Provide the (X, Y) coordinate of the cell's center where the given text is located.  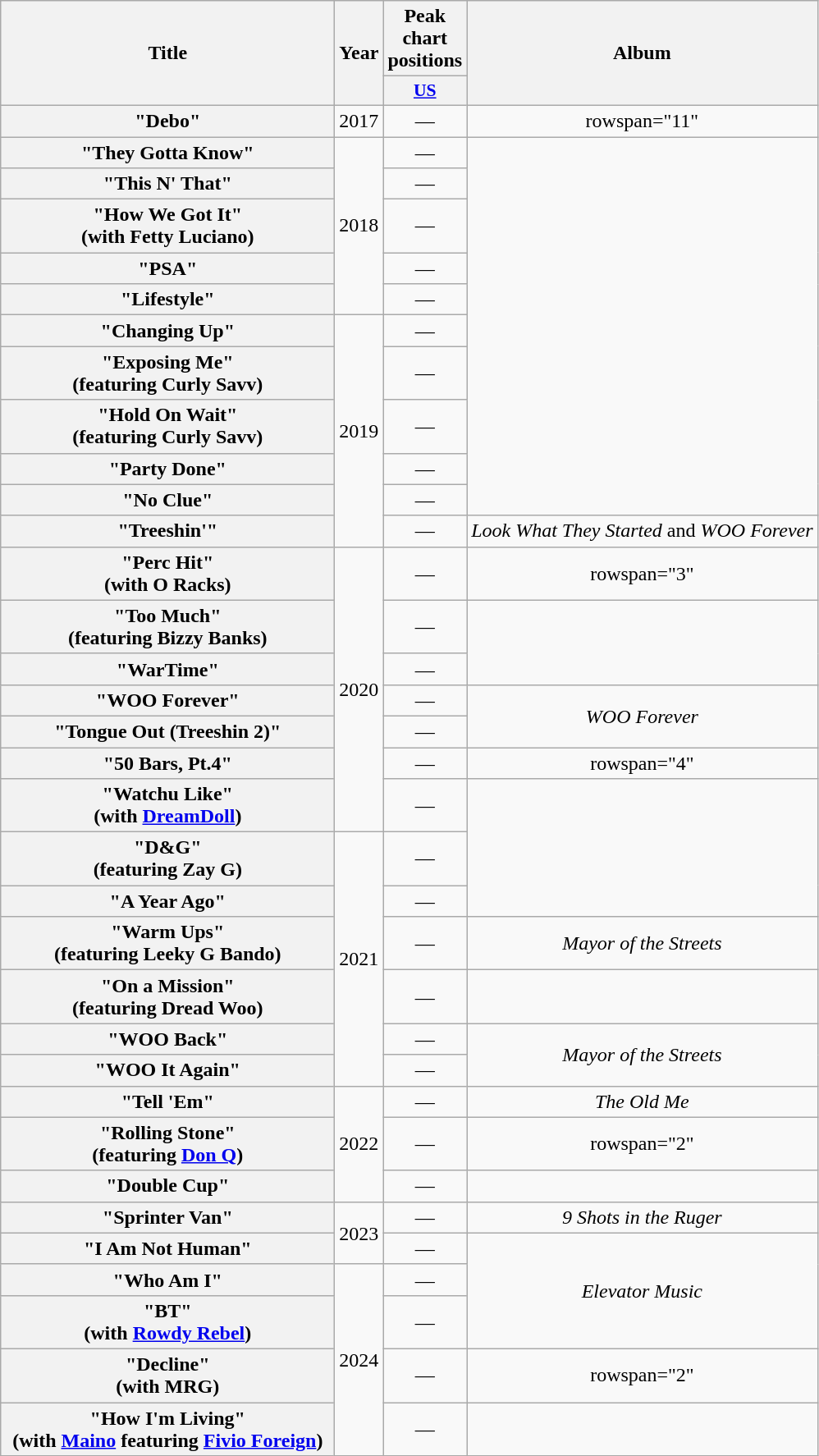
"Who Am I" (167, 1280)
"How I'm Living"(with Maino featuring Fivio Foreign) (167, 1428)
"Warm Ups"(featuring Leeky G Bando) (167, 944)
"Double Cup" (167, 1186)
rowspan="11" (642, 121)
Look What They Started and WOO Forever (642, 531)
"Hold On Wait"(featuring Curly Savv) (167, 427)
"Sprinter Van" (167, 1217)
"Tell 'Em" (167, 1101)
"PSA" (167, 268)
"Watchu Like"(with DreamDoll) (167, 806)
2020 (359, 689)
2021 (359, 959)
"Changing Up" (167, 331)
"They Gotta Know" (167, 152)
"On a Mission"(featuring Dread Woo) (167, 996)
"D&G"(featuring Zay G) (167, 858)
"WOO Back" (167, 1039)
"Rolling Stone"(featuring Don Q) (167, 1144)
2018 (359, 225)
"A Year Ago" (167, 901)
"Exposing Me"(featuring Curly Savv) (167, 373)
Peak chart positions (425, 39)
"Party Done" (167, 469)
The Old Me (642, 1101)
"WOO It Again" (167, 1070)
"Debo" (167, 121)
WOO Forever (642, 716)
"I Am Not Human" (167, 1248)
US (425, 91)
Elevator Music (642, 1290)
Title (167, 53)
"WarTime" (167, 669)
"No Clue" (167, 500)
2023 (359, 1233)
2022 (359, 1144)
"Tongue Out (Treeshin 2)" (167, 731)
"Treeshin'" (167, 531)
rowspan="3" (642, 573)
"50 Bars, Pt.4" (167, 762)
Album (642, 53)
"How We Got It"(with Fetty Luciano) (167, 227)
2024 (359, 1359)
2019 (359, 431)
"Lifestyle" (167, 300)
"WOO Forever" (167, 700)
Year (359, 53)
"This N' That" (167, 184)
"Perc Hit"(with O Racks) (167, 573)
9 Shots in the Ruger (642, 1217)
2017 (359, 121)
rowspan="4" (642, 762)
"Decline"(with MRG) (167, 1376)
"Too Much"(featuring Bizzy Banks) (167, 627)
"BT"(with Rowdy Rebel) (167, 1321)
